Scan for the cell matching the given text and deliver its (X, Y) coordinate at center. 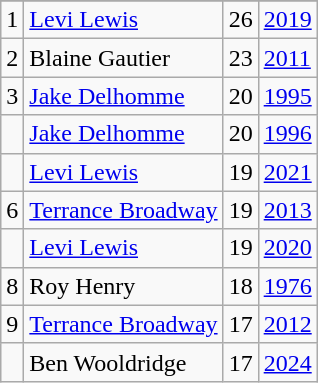
1995 (288, 96)
2024 (288, 362)
23 (240, 58)
Blaine Gautier (124, 58)
8 (12, 286)
3 (12, 96)
2011 (288, 58)
2 (12, 58)
26 (240, 20)
2013 (288, 210)
1996 (288, 134)
2021 (288, 172)
2019 (288, 20)
9 (12, 324)
Roy Henry (124, 286)
1976 (288, 286)
1 (12, 20)
Ben Wooldridge (124, 362)
2012 (288, 324)
6 (12, 210)
2020 (288, 248)
18 (240, 286)
